Detect which cell encompasses the target text, then output its (x, y) center coordinate. 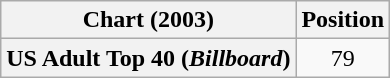
US Adult Top 40 (Billboard) (148, 58)
Position (343, 20)
Chart (2003) (148, 20)
79 (343, 58)
